Pinpoint the cell where the given text exists, returning its (x, y) midpoint coordinate. 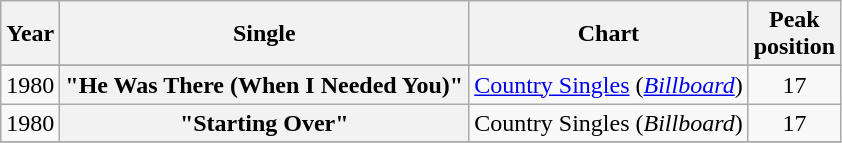
"Starting Over" (264, 123)
Year (30, 34)
Peakposition (794, 34)
Chart (609, 34)
Single (264, 34)
"He Was There (When I Needed You)" (264, 85)
